Search for the cell housing the specified text and yield its (X, Y) center coordinate. 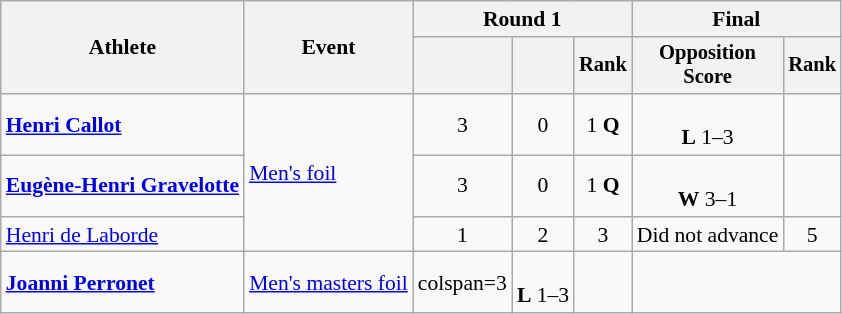
Men's foil (328, 173)
Henri de Laborde (122, 235)
colspan=3 (462, 282)
Joanni Perronet (122, 282)
5 (812, 235)
Henri Callot (122, 124)
W 3–1 (708, 186)
Final (736, 19)
1 (462, 235)
Event (328, 48)
Round 1 (522, 19)
2 (543, 235)
Men's masters foil (328, 282)
Opposition Score (708, 66)
Eugène-Henri Gravelotte (122, 186)
Athlete (122, 48)
Did not advance (708, 235)
